Scan for the cell matching the given text and deliver its [x, y] coordinate at center. 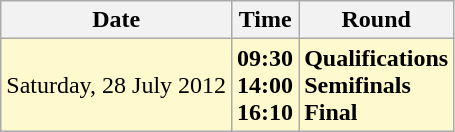
09:3014:0016:10 [266, 85]
Time [266, 20]
Saturday, 28 July 2012 [116, 85]
Round [376, 20]
QualificationsSemifinalsFinal [376, 85]
Date [116, 20]
